Return [x, y] of the center of cell containing provided text 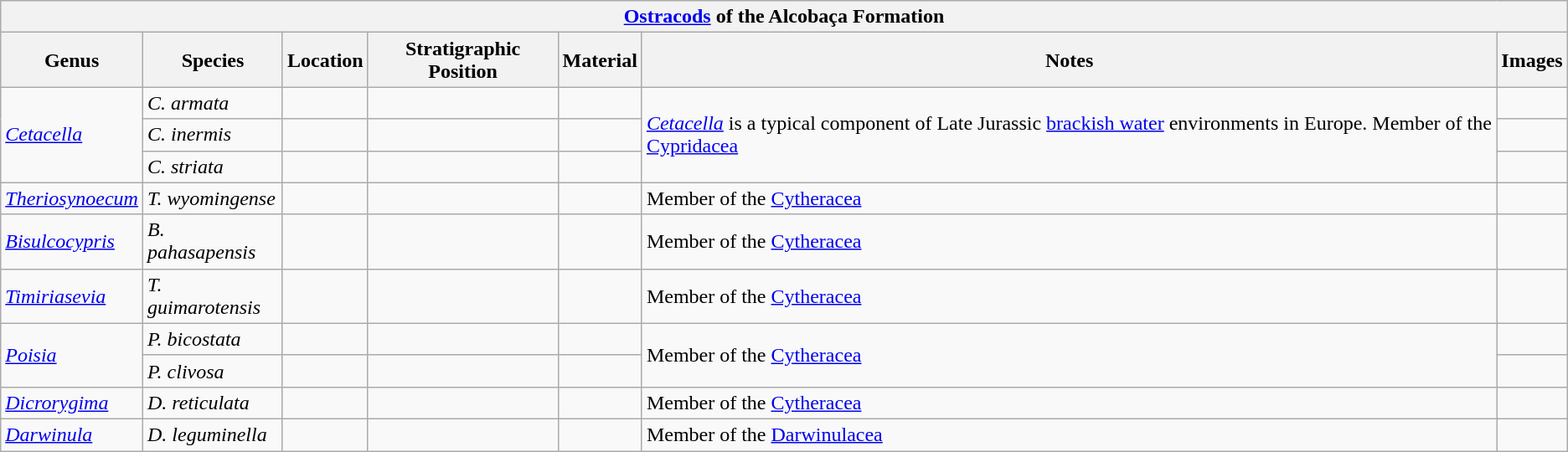
D. leguminella [213, 434]
B. pahasapensis [213, 241]
C. striata [213, 167]
C. armata [213, 103]
Poisia [72, 355]
Location [325, 60]
T. guimarotensis [213, 296]
Genus [72, 60]
Species [213, 60]
Timiriasevia [72, 296]
Theriosynoecum [72, 198]
Ostracods of the Alcobaça Formation [784, 17]
Member of the Darwinulacea [1069, 434]
Notes [1069, 60]
P. clivosa [213, 371]
P. bicostata [213, 339]
Stratigraphic Position [462, 60]
Images [1532, 60]
Darwinula [72, 434]
Cetacella is a typical component of Late Jurassic brackish water environments in Europe. Member of the Cypridacea [1069, 135]
Material [600, 60]
D. reticulata [213, 403]
Bisulcocypris [72, 241]
T. wyomingense [213, 198]
Cetacella [72, 135]
C. inermis [213, 135]
Dicrorygima [72, 403]
